Capture the cell that displays the provided text and extract its (x, y) central coordinate. 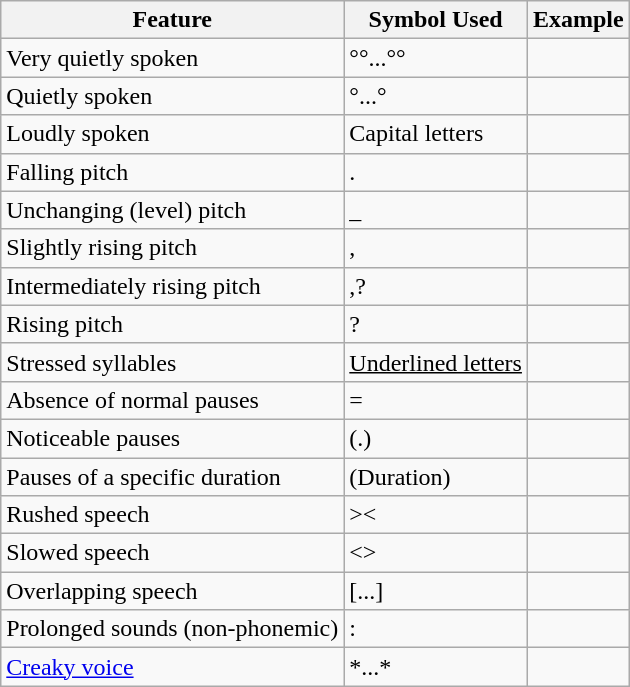
Stressed syllables (172, 362)
Rushed speech (172, 515)
*...* (436, 667)
Overlapping speech (172, 591)
Unchanging (level) pitch (172, 210)
Slightly rising pitch (172, 248)
Prolonged sounds (non-phonemic) (172, 629)
Loudly spoken (172, 134)
Slowed speech (172, 553)
°...° (436, 96)
: (436, 629)
Feature (172, 20)
Capital letters (436, 134)
>< (436, 515)
Creaky voice (172, 667)
<> (436, 553)
(.) (436, 438)
,? (436, 286)
_ (436, 210)
°°...°° (436, 58)
Underlined letters (436, 362)
Rising pitch (172, 324)
Intermediately rising pitch (172, 286)
Symbol Used (436, 20)
Falling pitch (172, 172)
Example (578, 20)
Noticeable pauses (172, 438)
, (436, 248)
Absence of normal pauses (172, 400)
[...] (436, 591)
? (436, 324)
(Duration) (436, 477)
. (436, 172)
= (436, 400)
Quietly spoken (172, 96)
Pauses of a specific duration (172, 477)
Very quietly spoken (172, 58)
